For the text-containing cell, return its midpoint in (X, Y) coordinate format. 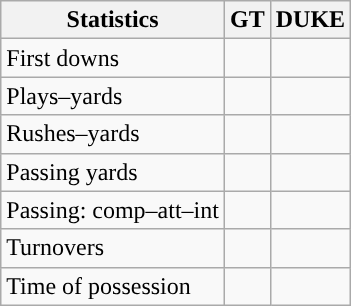
Passing: comp–att–int (113, 210)
Time of possession (113, 286)
First downs (113, 58)
Statistics (113, 20)
DUKE (310, 20)
GT (247, 20)
Plays–yards (113, 96)
Turnovers (113, 248)
Rushes–yards (113, 134)
Passing yards (113, 172)
